Provide the [x, y] coordinate of the cell's center where the given text is located.  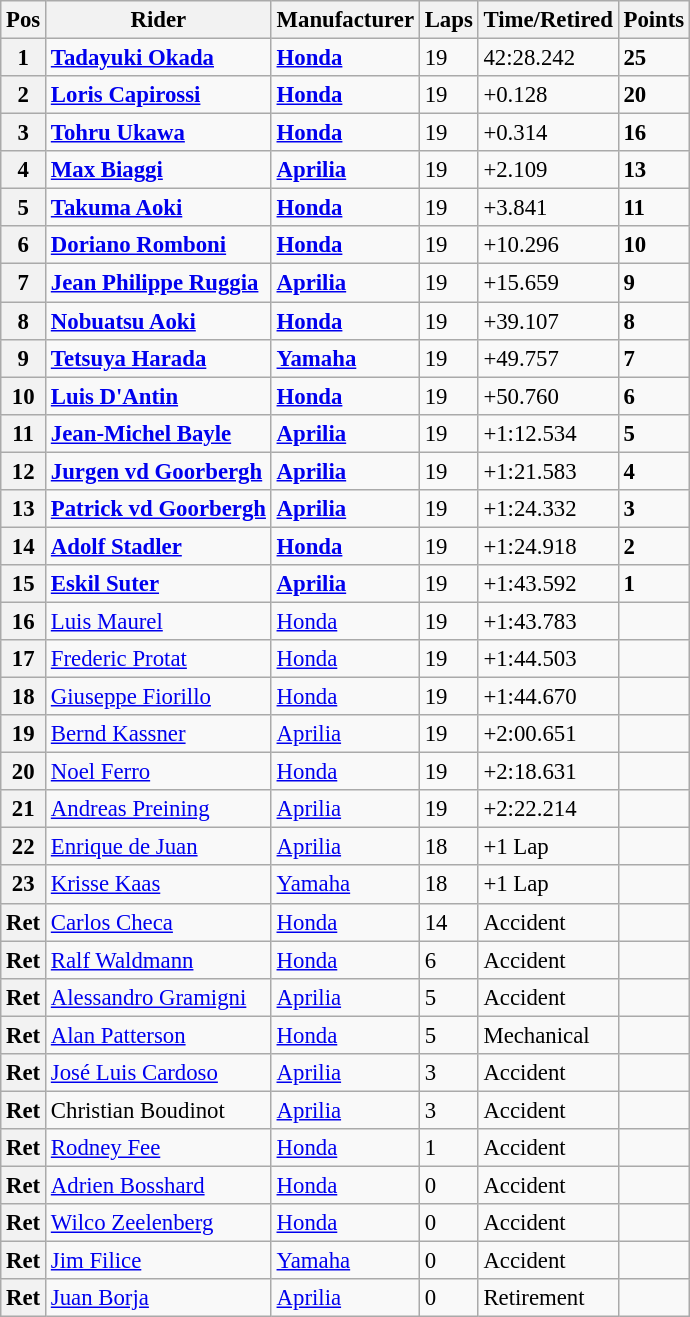
Jurgen vd Goorbergh [159, 471]
Frederic Protat [159, 659]
Giuseppe Fiorillo [159, 697]
+2:22.214 [548, 809]
+2:00.651 [548, 734]
Doriano Romboni [159, 245]
José Luis Cardoso [159, 1073]
Points [654, 20]
Adrien Bosshard [159, 1185]
+50.760 [548, 396]
Carlos Checa [159, 922]
+1:44.670 [548, 697]
Juan Borja [159, 1298]
Laps [448, 20]
Eskil Suter [159, 584]
+10.296 [548, 245]
Bernd Kassner [159, 734]
Wilco Zeelenberg [159, 1223]
12 [24, 471]
Loris Capirossi [159, 95]
Takuma Aoki [159, 208]
Luis Maurel [159, 621]
Rider [159, 20]
Andreas Preining [159, 809]
Adolf Stadler [159, 546]
22 [24, 847]
+1:24.918 [548, 546]
Christian Boudinot [159, 1110]
23 [24, 885]
+1:12.534 [548, 433]
Time/Retired [548, 20]
+2:18.631 [548, 772]
+1:44.503 [548, 659]
Nobuatsu Aoki [159, 321]
42:28.242 [548, 58]
17 [24, 659]
Tohru Ukawa [159, 133]
Mechanical [548, 1035]
Enrique de Juan [159, 847]
Krisse Kaas [159, 885]
Luis D'Antin [159, 396]
+1:43.592 [548, 584]
Jean-Michel Bayle [159, 433]
+0.128 [548, 95]
21 [24, 809]
Jean Philippe Ruggia [159, 283]
Rodney Fee [159, 1148]
Pos [24, 20]
25 [654, 58]
15 [24, 584]
Noel Ferro [159, 772]
Tetsuya Harada [159, 358]
Tadayuki Okada [159, 58]
+49.757 [548, 358]
Ralf Waldmann [159, 960]
Manufacturer [345, 20]
+39.107 [548, 321]
Patrick vd Goorbergh [159, 509]
+15.659 [548, 283]
+0.314 [548, 133]
Alessandro Gramigni [159, 997]
+1:24.332 [548, 509]
Jim Filice [159, 1261]
Retirement [548, 1298]
+2.109 [548, 170]
+1:21.583 [548, 471]
Alan Patterson [159, 1035]
+3.841 [548, 208]
+1:43.783 [548, 621]
Max Biaggi [159, 170]
